Identify which cell holds the provided text, then report its [x, y] central coordinate. 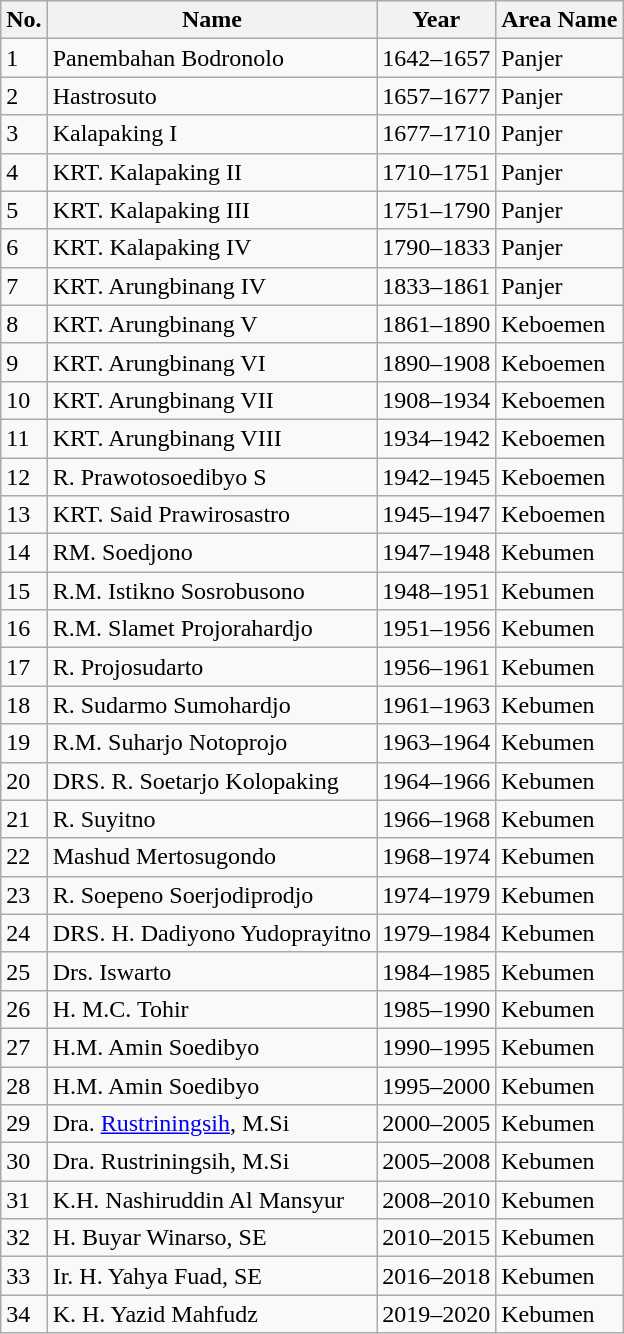
2019–2020 [436, 1314]
1 [24, 58]
1833–1861 [436, 286]
4 [24, 172]
R. Sudarmo Sumohardjo [212, 705]
Name [212, 20]
1984–1985 [436, 971]
30 [24, 1162]
R.M. Slamet Projorahardjo [212, 629]
13 [24, 515]
1934–1942 [436, 438]
1751–1790 [436, 210]
R.M. Istikno Sosrobusono [212, 591]
KRT. Arungbinang V [212, 324]
1956–1961 [436, 667]
R. Suyitno [212, 819]
2016–2018 [436, 1276]
24 [24, 933]
KRT. Kalapaking III [212, 210]
1951–1956 [436, 629]
23 [24, 895]
21 [24, 819]
K. H. Yazid Mahfudz [212, 1314]
Kalapaking I [212, 134]
RM. Soedjono [212, 553]
Area Name [560, 20]
No. [24, 20]
1963–1964 [436, 743]
19 [24, 743]
1985–1990 [436, 1009]
33 [24, 1276]
10 [24, 400]
K.H. Nashiruddin Al Mansyur [212, 1200]
34 [24, 1314]
5 [24, 210]
25 [24, 971]
Year [436, 20]
KRT. Said Prawirosastro [212, 515]
29 [24, 1124]
1979–1984 [436, 933]
1908–1934 [436, 400]
1961–1963 [436, 705]
1861–1890 [436, 324]
R.M. Suharjo Notoprojo [212, 743]
Ir. H. Yahya Fuad, SE [212, 1276]
KRT. Arungbinang IV [212, 286]
KRT. Arungbinang VI [212, 362]
6 [24, 248]
26 [24, 1009]
1942–1945 [436, 477]
1968–1974 [436, 857]
9 [24, 362]
16 [24, 629]
Drs. Iswarto [212, 971]
1990–1995 [436, 1047]
H. M.C. Tohir [212, 1009]
1947–1948 [436, 553]
20 [24, 781]
DRS. R. Soetarjo Kolopaking [212, 781]
R. Prawotosoedibyo S [212, 477]
1657–1677 [436, 96]
11 [24, 438]
1966–1968 [436, 819]
27 [24, 1047]
7 [24, 286]
DRS. H. Dadiyono Yudoprayitno [212, 933]
1964–1966 [436, 781]
8 [24, 324]
2010–2015 [436, 1238]
28 [24, 1085]
1642–1657 [436, 58]
32 [24, 1238]
1710–1751 [436, 172]
R. Projosudarto [212, 667]
2005–2008 [436, 1162]
22 [24, 857]
12 [24, 477]
14 [24, 553]
15 [24, 591]
KRT. Arungbinang VII [212, 400]
1948–1951 [436, 591]
1677–1710 [436, 134]
1790–1833 [436, 248]
17 [24, 667]
H. Buyar Winarso, SE [212, 1238]
2008–2010 [436, 1200]
1890–1908 [436, 362]
3 [24, 134]
1995–2000 [436, 1085]
2000–2005 [436, 1124]
KRT. Kalapaking II [212, 172]
1945–1947 [436, 515]
2 [24, 96]
31 [24, 1200]
R. Soepeno Soerjodiprodjo [212, 895]
Mashud Mertosugondo [212, 857]
18 [24, 705]
1974–1979 [436, 895]
KRT. Arungbinang VIII [212, 438]
Hastrosuto [212, 96]
Panembahan Bodronolo [212, 58]
KRT. Kalapaking IV [212, 248]
